Return (x, y) of the center of cell containing provided text 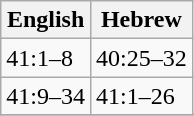
Hebrew (141, 20)
English (46, 20)
40:25–32 (141, 58)
41:1–26 (141, 96)
41:1–8 (46, 58)
41:9–34 (46, 96)
